Return [X, Y] of the center of cell containing provided text 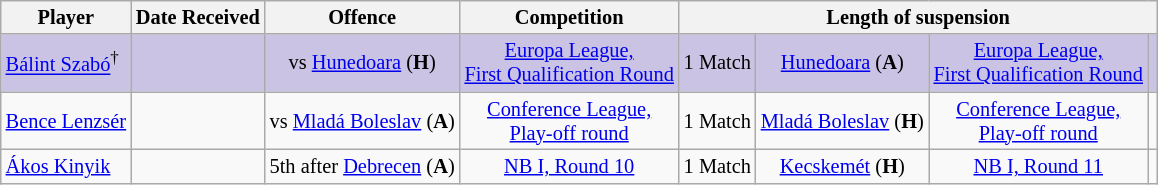
5th after Debrecen (A) [362, 166]
Length of suspension [918, 17]
Kecskemét (H) [842, 166]
NB I, Round 10 [570, 166]
Competition [570, 17]
Mladá Boleslav (H) [842, 121]
vs Mladá Boleslav (A) [362, 121]
Date Received [198, 17]
Hunedoara (A) [842, 63]
vs Hunedoara (H) [362, 63]
Offence [362, 17]
Bence Lenzsér [66, 121]
Ákos Kinyik [66, 166]
Bálint Szabó† [66, 63]
Player [66, 17]
NB I, Round 11 [1038, 166]
